For the text-containing cell, return its midpoint in [X, Y] coordinate format. 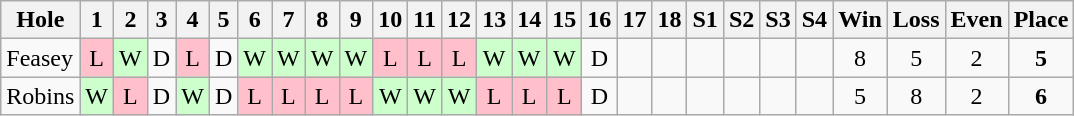
9 [356, 20]
S1 [705, 20]
16 [600, 20]
13 [494, 20]
Robins [40, 96]
Feasey [40, 58]
Place [1041, 20]
17 [634, 20]
Win [860, 20]
Even [976, 20]
3 [161, 20]
14 [530, 20]
Loss [916, 20]
15 [564, 20]
18 [670, 20]
10 [390, 20]
1 [97, 20]
11 [425, 20]
4 [193, 20]
S2 [741, 20]
Hole [40, 20]
S3 [778, 20]
12 [460, 20]
7 [289, 20]
S4 [814, 20]
